Return the (x, y) coordinate for the center point of the cell that contains the specified text.  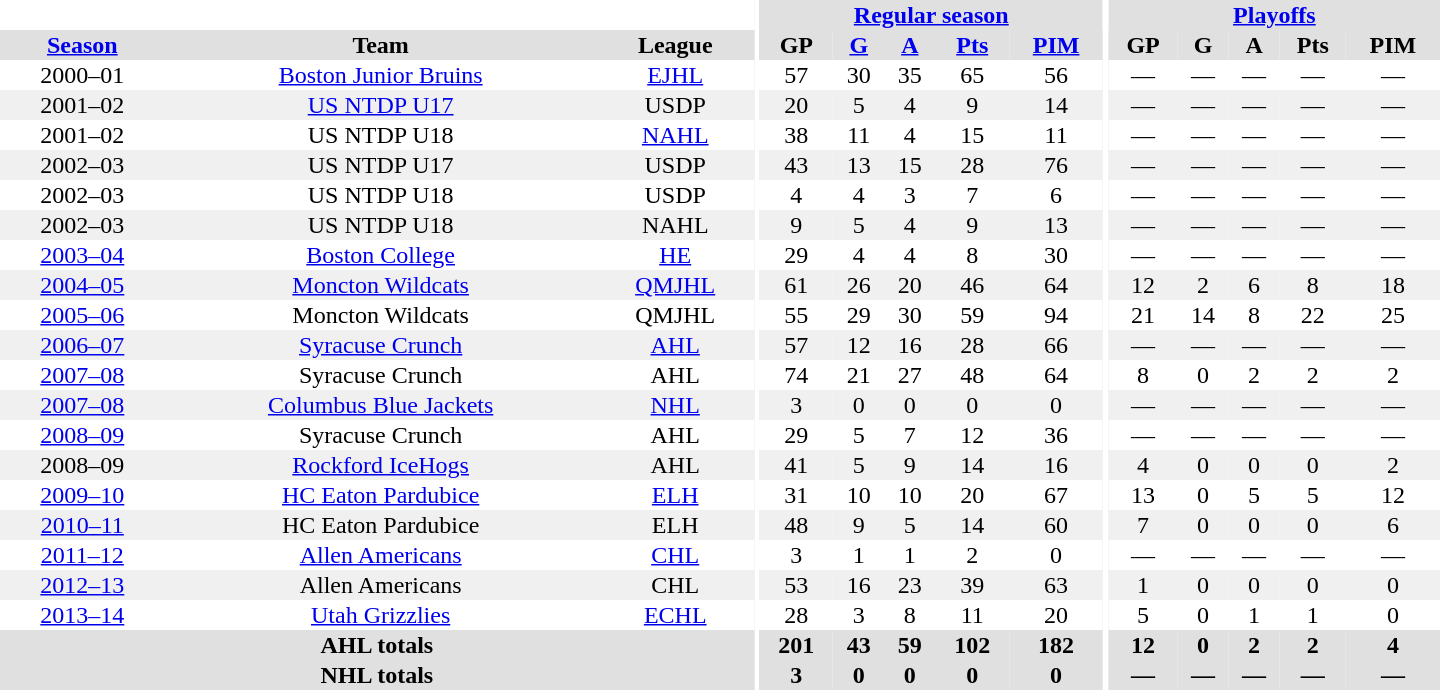
Playoffs (1274, 15)
182 (1056, 645)
27 (910, 375)
76 (1056, 165)
NHL (676, 405)
2004–05 (82, 285)
53 (796, 585)
39 (972, 585)
41 (796, 465)
36 (1056, 435)
55 (796, 315)
2000–01 (82, 75)
46 (972, 285)
102 (972, 645)
63 (1056, 585)
56 (1056, 75)
66 (1056, 345)
Season (82, 45)
Rockford IceHogs (381, 465)
Utah Grizzlies (381, 615)
23 (910, 585)
67 (1056, 495)
201 (796, 645)
EJHL (676, 75)
60 (1056, 525)
74 (796, 375)
25 (1393, 315)
Regular season (931, 15)
AHL totals (377, 645)
League (676, 45)
2005–06 (82, 315)
26 (858, 285)
ECHL (676, 615)
Boston Junior Bruins (381, 75)
18 (1393, 285)
31 (796, 495)
2003–04 (82, 255)
61 (796, 285)
2010–11 (82, 525)
2011–12 (82, 555)
NHL totals (377, 675)
2006–07 (82, 345)
94 (1056, 315)
Team (381, 45)
65 (972, 75)
2012–13 (82, 585)
22 (1313, 315)
Boston College (381, 255)
2013–14 (82, 615)
2009–10 (82, 495)
35 (910, 75)
HE (676, 255)
Columbus Blue Jackets (381, 405)
38 (796, 135)
